Locate the cell with the specified text and output its (X, Y) center coordinate. 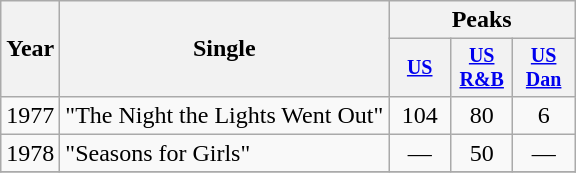
Single (224, 49)
USR&B (482, 68)
"The Night the Lights Went Out" (224, 115)
1978 (30, 153)
50 (482, 153)
Peaks (482, 20)
USDan (544, 68)
US (420, 68)
6 (544, 115)
80 (482, 115)
104 (420, 115)
Year (30, 49)
1977 (30, 115)
"Seasons for Girls" (224, 153)
